Detect which cell encompasses the target text, then output its [x, y] center coordinate. 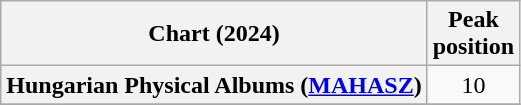
Peakposition [473, 34]
Hungarian Physical Albums (MAHASZ) [214, 85]
Chart (2024) [214, 34]
10 [473, 85]
